Return the [X, Y] coordinate for the center point of the cell that contains the specified text.  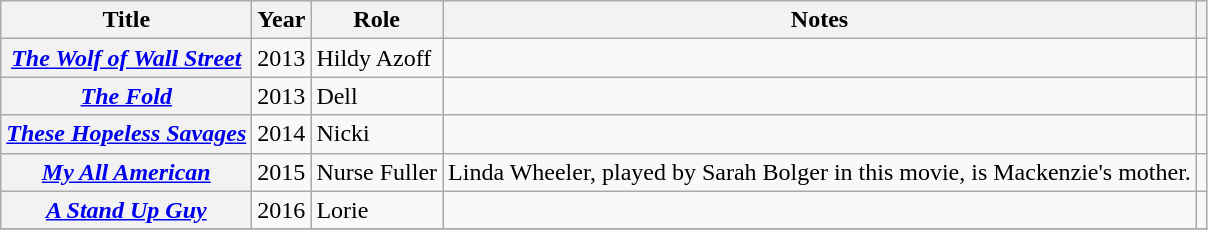
A Stand Up Guy [126, 210]
Hildy Azoff [377, 58]
2016 [282, 210]
Lorie [377, 210]
2014 [282, 134]
The Wolf of Wall Street [126, 58]
Linda Wheeler, played by Sarah Bolger in this movie, is Mackenzie's mother. [820, 172]
My All American [126, 172]
Role [377, 20]
Notes [820, 20]
Nicki [377, 134]
Dell [377, 96]
Nurse Fuller [377, 172]
The Fold [126, 96]
Year [282, 20]
Title [126, 20]
These Hopeless Savages [126, 134]
2015 [282, 172]
